Detect which cell encompasses the target text, then output its [X, Y] center coordinate. 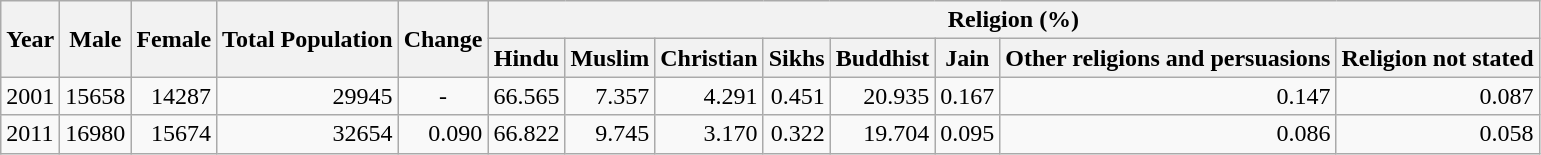
Religion (%) [1014, 20]
Other religions and persuasions [1168, 58]
2011 [30, 134]
Sikhs [796, 58]
Christian [709, 58]
Year [30, 39]
4.291 [709, 96]
Hindu [526, 58]
15658 [96, 96]
7.357 [610, 96]
0.058 [1438, 134]
0.451 [796, 96]
2001 [30, 96]
0.095 [968, 134]
0.147 [1168, 96]
9.745 [610, 134]
- [443, 96]
0.322 [796, 134]
0.087 [1438, 96]
19.704 [882, 134]
20.935 [882, 96]
15674 [174, 134]
66.822 [526, 134]
Buddhist [882, 58]
16980 [96, 134]
0.090 [443, 134]
Change [443, 39]
Female [174, 39]
Religion not stated [1438, 58]
14287 [174, 96]
32654 [308, 134]
0.167 [968, 96]
29945 [308, 96]
0.086 [1168, 134]
Total Population [308, 39]
Muslim [610, 58]
66.565 [526, 96]
Male [96, 39]
Jain [968, 58]
3.170 [709, 134]
